Scan for the cell matching the given text and deliver its (X, Y) coordinate at center. 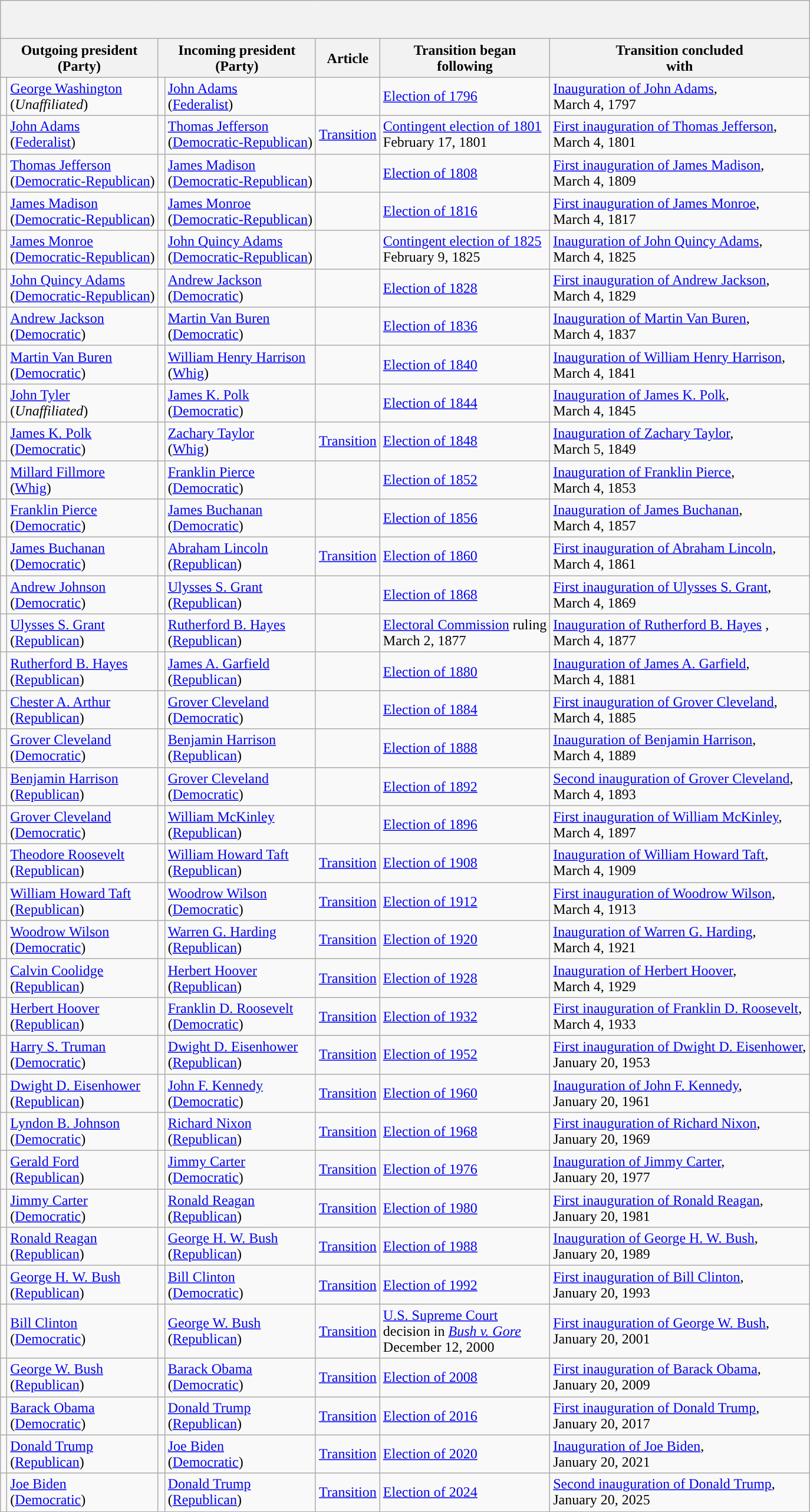
Election of 1908 (465, 863)
Article (348, 58)
Election of 1892 (465, 786)
Election of 2008 (465, 1378)
Inauguration of William Howard Taft,March 4, 1909 (680, 863)
First inauguration of William McKinley,March 4, 1897 (680, 825)
First inauguration of Dwight D. Eisenhower,January 20, 1953 (680, 1055)
Election of 1912 (465, 902)
First inauguration of Richard Nixon,January 20, 1969 (680, 1131)
Transition beganfollowing (465, 58)
Election of 2020 (465, 1454)
William McKinley(Republican) (240, 825)
Election of 1920 (465, 939)
Andrew Johnson(Democratic) (83, 595)
First inauguration of Barack Obama,January 20, 2009 (680, 1378)
Electoral Commission rulingMarch 2, 1877 (465, 633)
Election of 1952 (465, 1055)
Lyndon B. Johnson(Democratic) (83, 1131)
Transition concludedwith (680, 58)
Zachary Taylor(Whig) (240, 441)
Inauguration of Herbert Hoover,March 4, 1929 (680, 978)
Inauguration of Jimmy Carter,January 20, 1977 (680, 1170)
James A. Garfield(Republican) (240, 672)
Election of 1828 (465, 288)
Election of 1880 (465, 672)
First inauguration of James Madison,March 4, 1809 (680, 173)
Election of 1848 (465, 441)
Election of 1852 (465, 480)
Inauguration of John Adams,March 4, 1797 (680, 97)
Election of 1932 (465, 1016)
Warren G. Harding(Republican) (240, 939)
Inauguration of Rutherford B. Hayes ,March 4, 1877 (680, 633)
Election of 1816 (465, 211)
George Washington(Unaffiliated) (83, 97)
Inauguration of Zachary Taylor,March 5, 1849 (680, 441)
U.S. Supreme Court decision in Bush v. GoreDecember 12, 2000 (465, 1331)
Election of 1796 (465, 97)
Richard Nixon(Republican) (240, 1131)
Inauguration of William Henry Harrison,March 4, 1841 (680, 364)
Inauguration of George H. W. Bush,January 20, 1989 (680, 1247)
Election of 2024 (465, 1492)
Inauguration of James Buchanan,March 4, 1857 (680, 519)
First inauguration of Franklin D. Roosevelt,March 4, 1933 (680, 1016)
Harry S. Truman(Democratic) (83, 1055)
First inauguration of Bill Clinton,January 20, 1993 (680, 1285)
Gerald Ford(Republican) (83, 1170)
Calvin Coolidge(Republican) (83, 978)
Election of 1840 (465, 364)
Inauguration of James A. Garfield,March 4, 1881 (680, 672)
Inauguration of John Quincy Adams,March 4, 1825 (680, 250)
Inauguration of Warren G. Harding,March 4, 1921 (680, 939)
Inauguration of Martin Van Buren,March 4, 1837 (680, 326)
First inauguration of Andrew Jackson,March 4, 1829 (680, 288)
Inauguration of Benjamin Harrison,March 4, 1889 (680, 748)
Election of 1980 (465, 1208)
Franklin D. Roosevelt(Democratic) (240, 1016)
First inauguration of Abraham Lincoln,March 4, 1861 (680, 556)
First inauguration of Grover Cleveland,March 4, 1885 (680, 709)
Millard Fillmore(Whig) (83, 480)
Election of 1888 (465, 748)
John F. Kennedy(Democratic) (240, 1092)
Election of 1896 (465, 825)
William Henry Harrison(Whig) (240, 364)
Second inauguration of Grover Cleveland,March 4, 1893 (680, 786)
Contingent election of 1801February 17, 1801 (465, 134)
First inauguration of Ulysses S. Grant,March 4, 1869 (680, 595)
Election of 1976 (465, 1170)
Election of 1992 (465, 1285)
Election of 2016 (465, 1415)
Election of 1856 (465, 519)
Second inauguration of Donald Trump,January 20, 2025 (680, 1492)
Election of 1808 (465, 173)
First inauguration of Thomas Jefferson,March 4, 1801 (680, 134)
First inauguration of James Monroe,March 4, 1817 (680, 211)
Election of 1860 (465, 556)
Contingent election of 1825 February 9, 1825 (465, 250)
Theodore Roosevelt(Republican) (83, 863)
Inauguration of John F. Kennedy,January 20, 1961 (680, 1092)
Election of 1968 (465, 1131)
Election of 1884 (465, 709)
Election of 1868 (465, 595)
John Tyler(Unaffiliated) (83, 403)
Outgoing president(Party) (79, 58)
Inauguration of Franklin Pierce,March 4, 1853 (680, 480)
Inauguration of Joe Biden, January 20, 2021 (680, 1454)
Abraham Lincoln(Republican) (240, 556)
Election of 1960 (465, 1092)
First inauguration of George W. Bush,January 20, 2001 (680, 1331)
Chester A. Arthur(Republican) (83, 709)
First inauguration of Woodrow Wilson,March 4, 1913 (680, 902)
Inauguration of James K. Polk,March 4, 1845 (680, 403)
Election of 1988 (465, 1247)
First inauguration of Donald Trump,January 20, 2017 (680, 1415)
Incoming president(Party) (237, 58)
Election of 1928 (465, 978)
First inauguration of Ronald Reagan,January 20, 1981 (680, 1208)
Election of 1844 (465, 403)
Election of 1836 (465, 326)
